Return (X, Y) of the center of cell containing provided text 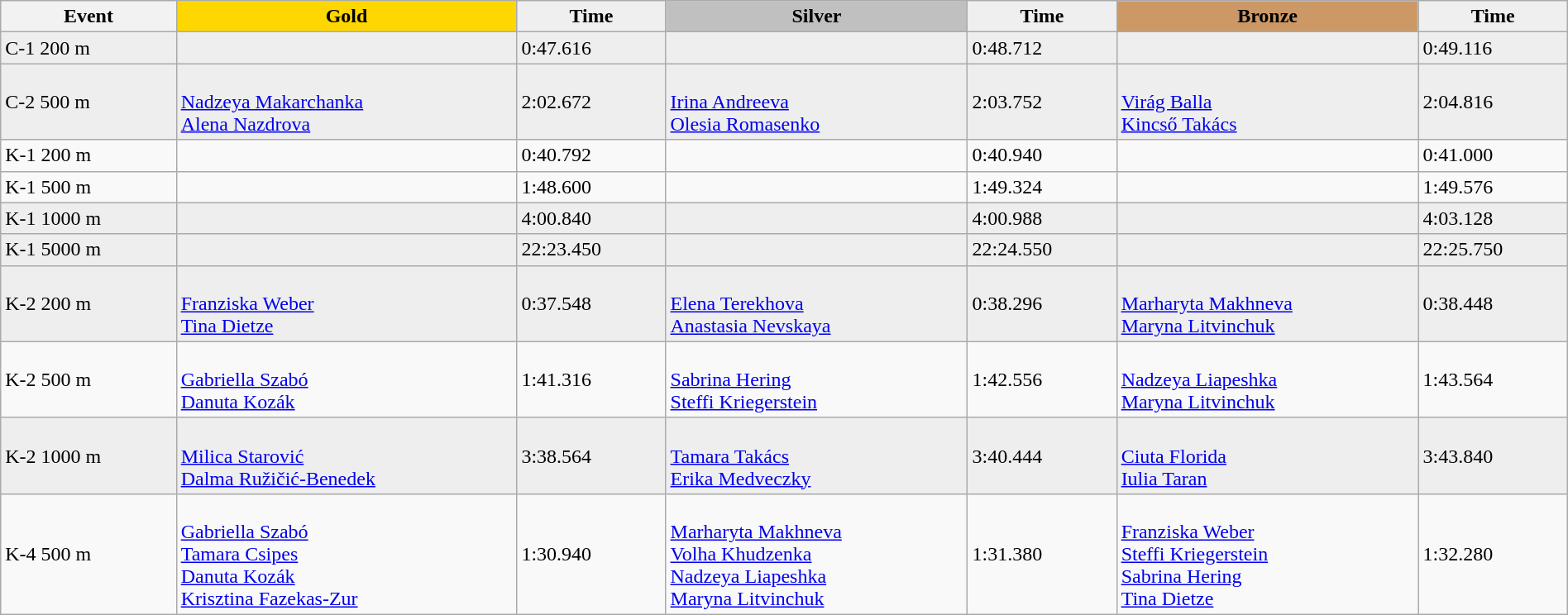
0:38.448 (1493, 303)
Marharyta MakhnevaMaryna Litvinchuk (1267, 303)
Marharyta MakhnevaVolha KhudzenkaNadzeya LiapeshkaMaryna Litvinchuk (817, 554)
1:32.280 (1493, 554)
0:38.296 (1042, 303)
Elena TerekhovaAnastasia Nevskaya (817, 303)
Bronze (1267, 17)
Milica StarovićDalma Ružičić-Benedek (347, 455)
K-1 5000 m (88, 250)
0:49.116 (1493, 48)
Event (88, 17)
Nadzeya MakarchankaAlena Nazdrova (347, 102)
22:25.750 (1493, 250)
K-2 200 m (88, 303)
C-2 500 m (88, 102)
Nadzeya LiapeshkaMaryna Litvinchuk (1267, 379)
2:04.816 (1493, 102)
1:48.600 (591, 187)
K-1 500 m (88, 187)
1:43.564 (1493, 379)
Tamara TakácsErika Medveczky (817, 455)
0:37.548 (591, 303)
1:30.940 (591, 554)
Virág BallaKincső Takács (1267, 102)
K-1 200 m (88, 155)
4:00.840 (591, 218)
1:41.316 (591, 379)
Franziska WeberSteffi KriegersteinSabrina HeringTina Dietze (1267, 554)
4:00.988 (1042, 218)
0:41.000 (1493, 155)
0:47.616 (591, 48)
2:03.752 (1042, 102)
2:02.672 (591, 102)
K-1 1000 m (88, 218)
Gold (347, 17)
Franziska WeberTina Dietze (347, 303)
3:38.564 (591, 455)
0:40.792 (591, 155)
Gabriella SzabóTamara CsipesDanuta KozákKrisztina Fazekas-Zur (347, 554)
K-4 500 m (88, 554)
4:03.128 (1493, 218)
22:23.450 (591, 250)
1:42.556 (1042, 379)
K-2 1000 m (88, 455)
3:43.840 (1493, 455)
Irina AndreevaOlesia Romasenko (817, 102)
22:24.550 (1042, 250)
C-1 200 m (88, 48)
1:31.380 (1042, 554)
Gabriella SzabóDanuta Kozák (347, 379)
Ciuta FloridaIulia Taran (1267, 455)
1:49.576 (1493, 187)
1:49.324 (1042, 187)
3:40.444 (1042, 455)
0:48.712 (1042, 48)
0:40.940 (1042, 155)
Sabrina HeringSteffi Kriegerstein (817, 379)
Silver (817, 17)
K-2 500 m (88, 379)
